From the cell containing the given text, extract its center point as (x, y) coordinate. 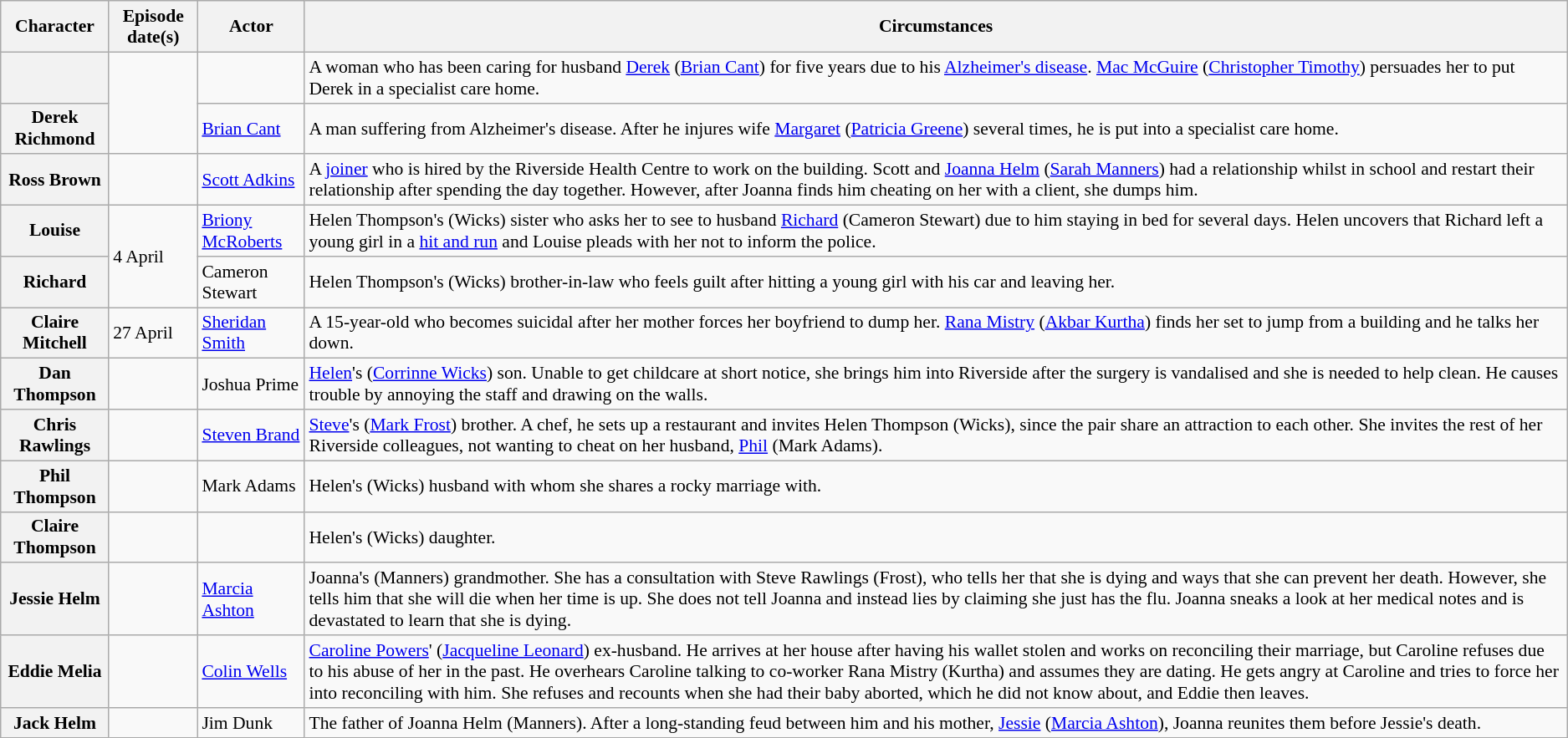
Episode date(s) (153, 27)
Actor (251, 27)
Colin Wells (251, 672)
4 April (153, 257)
Dan Thompson (55, 384)
Character (55, 27)
Circumstances (935, 27)
Brian Cant (251, 129)
Jim Dunk (251, 723)
Mark Adams (251, 486)
Phil Thompson (55, 486)
A man suffering from Alzheimer's disease. After he injures wife Margaret (Patricia Greene) several times, he is put into a specialist care home. (935, 129)
Briony McRoberts (251, 231)
Helen's (Wicks) daughter. (935, 537)
Ross Brown (55, 181)
Jessie Helm (55, 600)
Sheridan Smith (251, 333)
Steven Brand (251, 435)
Helen's (Wicks) husband with whom she shares a rocky marriage with. (935, 486)
Chris Rawlings (55, 435)
Marcia Ashton (251, 600)
Scott Adkins (251, 181)
Jack Helm (55, 723)
Richard (55, 282)
Claire Mitchell (55, 333)
Joshua Prime (251, 384)
Derek Richmond (55, 129)
Eddie Melia (55, 672)
Cameron Stewart (251, 282)
27 April (153, 333)
Claire Thompson (55, 537)
Louise (55, 231)
Helen Thompson's (Wicks) brother-in-law who feels guilt after hitting a young girl with his car and leaving her. (935, 282)
